Output the (X, Y) coordinate of the center of the cell containing the given text.  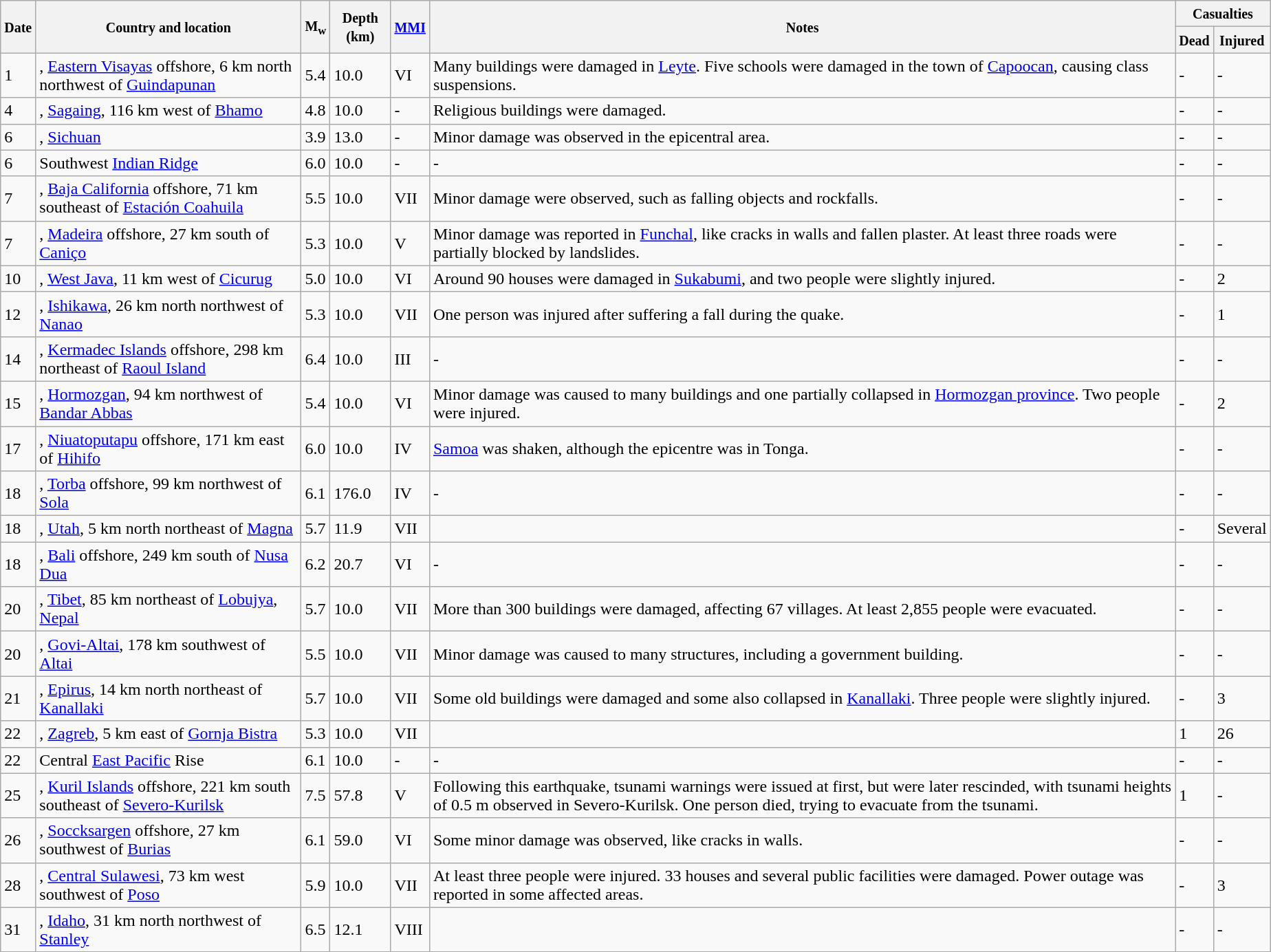
4 (18, 111)
31 (18, 930)
, Kermadec Islands offshore, 298 km northeast of Raoul Island (169, 359)
Dead (1195, 40)
VIII (410, 930)
Casualties (1223, 14)
20.7 (360, 564)
59.0 (360, 841)
Many buildings were damaged in Leyte. Five schools were damaged in the town of Capoocan, causing class suspensions. (802, 76)
Samoa was shaken, although the epicentre was in Tonga. (802, 448)
12.1 (360, 930)
15 (18, 403)
MMI (410, 27)
At least three people were injured. 33 houses and several public facilities were damaged. Power outage was reported in some affected areas. (802, 885)
4.8 (316, 111)
Date (18, 27)
12 (18, 314)
, Kuril Islands offshore, 221 km south southeast of Severo-Kurilsk (169, 795)
Minor damage were observed, such as falling objects and rockfalls. (802, 198)
, Ishikawa, 26 km north northwest of Nanao (169, 314)
Some old buildings were damaged and some also collapsed in Kanallaki. Three people were slightly injured. (802, 699)
, Central Sulawesi, 73 km west southwest of Poso (169, 885)
Southwest Indian Ridge (169, 163)
14 (18, 359)
, Madeira offshore, 27 km south of Caniço (169, 244)
Central East Pacific Rise (169, 760)
Mw (316, 27)
5.9 (316, 885)
, Govi-Altai, 178 km southwest of Altai (169, 653)
, Hormozgan, 94 km northwest of Bandar Abbas (169, 403)
, Utah, 5 km north northeast of Magna (169, 529)
176.0 (360, 494)
, Baja California offshore, 71 km southeast of Estación Coahuila (169, 198)
17 (18, 448)
25 (18, 795)
Minor damage was observed in the epicentral area. (802, 137)
6.2 (316, 564)
, West Java, 11 km west of Cicurug (169, 279)
Around 90 houses were damaged in Sukabumi, and two people were slightly injured. (802, 279)
, Sichuan (169, 137)
, Bali offshore, 249 km south of Nusa Dua (169, 564)
, Tibet, 85 km northeast of Lobujya, Nepal (169, 609)
Several (1242, 529)
21 (18, 699)
6.4 (316, 359)
, Epirus, 14 km north northeast of Kanallaki (169, 699)
, Soccksargen offshore, 27 km southwest of Burias (169, 841)
Notes (802, 27)
, Torba offshore, 99 km northwest of Sola (169, 494)
28 (18, 885)
Injured (1242, 40)
57.8 (360, 795)
13.0 (360, 137)
Depth (km) (360, 27)
More than 300 buildings were damaged, affecting 67 villages. At least 2,855 people were evacuated. (802, 609)
Minor damage was caused to many buildings and one partially collapsed in Hormozgan province. Two people were injured. (802, 403)
, Eastern Visayas offshore, 6 km north northwest of Guindapunan (169, 76)
11.9 (360, 529)
, Sagaing, 116 km west of Bhamo (169, 111)
, Niuatoputapu offshore, 171 km east of Hihifo (169, 448)
One person was injured after suffering a fall during the quake. (802, 314)
Minor damage was caused to many structures, including a government building. (802, 653)
, Idaho, 31 km north northwest of Stanley (169, 930)
III (410, 359)
, Zagreb, 5 km east of Gornja Bistra (169, 734)
3.9 (316, 137)
5.0 (316, 279)
6.5 (316, 930)
Minor damage was reported in Funchal, like cracks in walls and fallen plaster. At least three roads were partially blocked by landslides. (802, 244)
Religious buildings were damaged. (802, 111)
10 (18, 279)
Country and location (169, 27)
7.5 (316, 795)
Some minor damage was observed, like cracks in walls. (802, 841)
